Locate the cell with the specified text and output its (x, y) center coordinate. 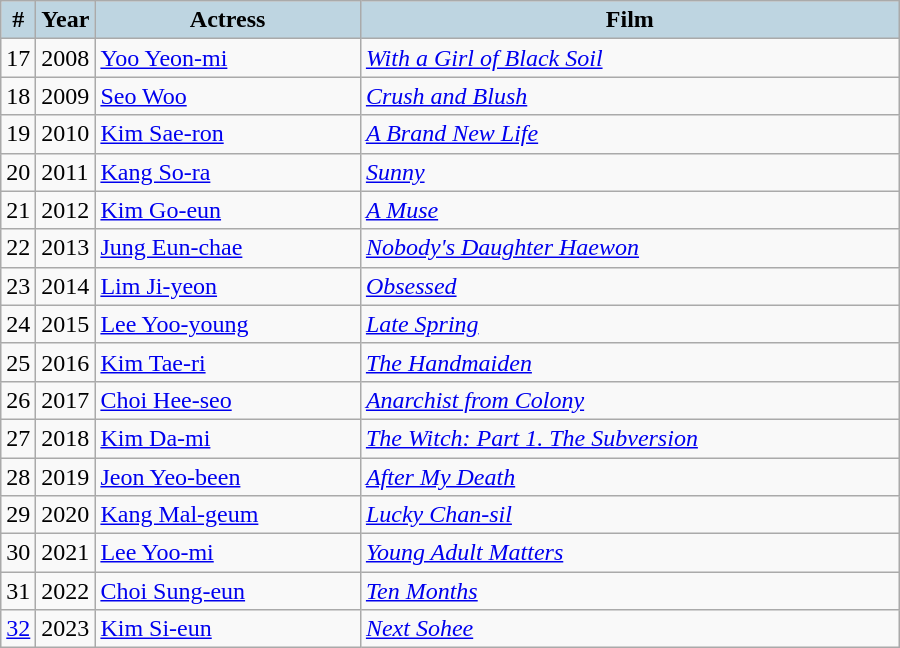
Actress (228, 20)
Choi Sung-eun (228, 591)
29 (18, 515)
2010 (66, 134)
2019 (66, 477)
The Witch: Part 1. The Subversion (630, 438)
2015 (66, 324)
2018 (66, 438)
Year (66, 20)
Film (630, 20)
2017 (66, 400)
21 (18, 210)
31 (18, 591)
2022 (66, 591)
Ten Months (630, 591)
Lim Ji-yeon (228, 286)
Kim Tae-ri (228, 362)
Jung Eun-chae (228, 248)
With a Girl of Black Soil (630, 58)
27 (18, 438)
Kim Go-eun (228, 210)
2016 (66, 362)
2021 (66, 553)
Kang Mal-geum (228, 515)
20 (18, 172)
Yoo Yeon-mi (228, 58)
A Brand New Life (630, 134)
30 (18, 553)
2013 (66, 248)
28 (18, 477)
Lucky Chan-sil (630, 515)
Crush and Blush (630, 96)
A Muse (630, 210)
# (18, 20)
2023 (66, 629)
Late Spring (630, 324)
Seo Woo (228, 96)
26 (18, 400)
Next Sohee (630, 629)
24 (18, 324)
Lee Yoo-young (228, 324)
The Handmaiden (630, 362)
23 (18, 286)
Kim Da-mi (228, 438)
22 (18, 248)
Kang So-ra (228, 172)
Sunny (630, 172)
Anarchist from Colony (630, 400)
2012 (66, 210)
Kim Si-eun (228, 629)
17 (18, 58)
Lee Yoo-mi (228, 553)
Nobody's Daughter Haewon (630, 248)
2011 (66, 172)
Obsessed (630, 286)
18 (18, 96)
Choi Hee-seo (228, 400)
Young Adult Matters (630, 553)
32 (18, 629)
2014 (66, 286)
2020 (66, 515)
Jeon Yeo-been (228, 477)
2009 (66, 96)
Kim Sae-ron (228, 134)
After My Death (630, 477)
19 (18, 134)
25 (18, 362)
2008 (66, 58)
